Scan for the cell matching the given text and deliver its (X, Y) coordinate at center. 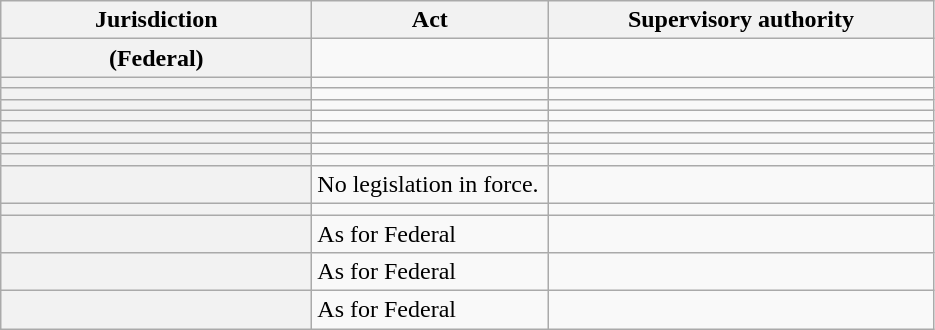
Act (430, 20)
No legislation in force. (430, 184)
Jurisdiction (156, 20)
Supervisory authority (741, 20)
(Federal) (156, 58)
